Find where the given text appears and provide that cell's center as (x, y) coordinate. 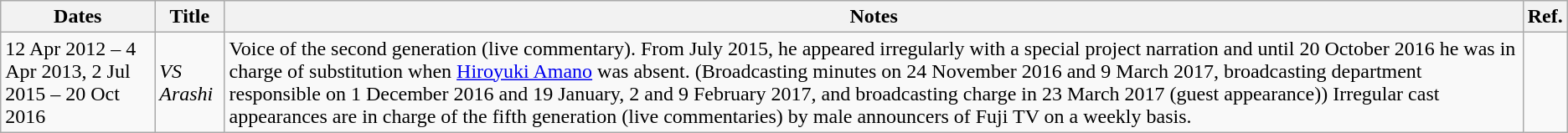
12 Apr 2012 – 4 Apr 2013, 2 Jul 2015 – 20 Oct 2016 (78, 82)
Notes (874, 17)
VS Arashi (189, 82)
Dates (78, 17)
Ref. (1545, 17)
Title (189, 17)
